Find where the given text appears and provide that cell's center as [x, y] coordinate. 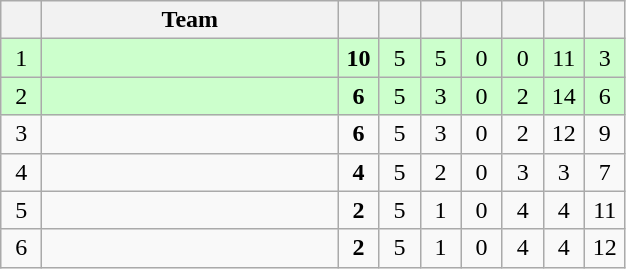
10 [358, 58]
14 [564, 96]
9 [604, 134]
Team [190, 20]
7 [604, 172]
